Return the (x, y) coordinate for the center point of the cell that contains the specified text.  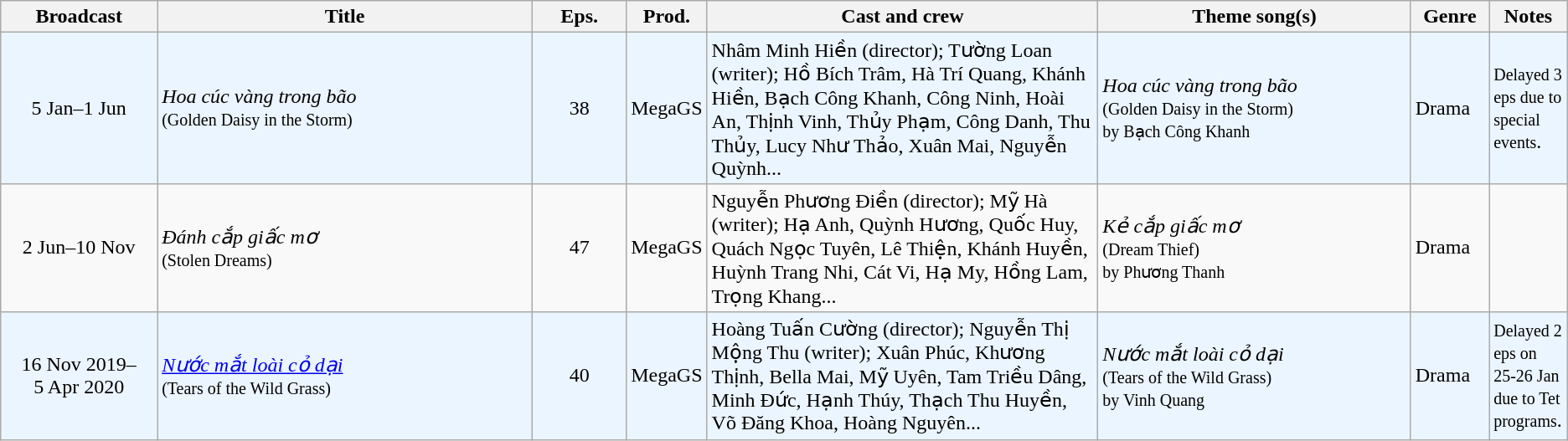
Eps. (580, 17)
Broadcast (79, 17)
47 (580, 248)
Genre (1449, 17)
Nước mắt loài cỏ dại (Tears of the Wild Grass) (345, 376)
Đánh cắp giấc mơ (Stolen Dreams) (345, 248)
Title (345, 17)
40 (580, 376)
16 Nov 2019–5 Apr 2020 (79, 376)
Hoa cúc vàng trong bão (Golden Daisy in the Storm) (345, 109)
Hoa cúc vàng trong bão (Golden Daisy in the Storm)by Bạch Công Khanh (1255, 109)
Cast and crew (903, 17)
Nước mắt loài cỏ dại (Tears of the Wild Grass)by Vinh Quang (1255, 376)
Kẻ cắp giấc mơ (Dream Thief)by Phương Thanh (1255, 248)
Prod. (667, 17)
Notes (1529, 17)
2 Jun–10 Nov (79, 248)
5 Jan–1 Jun (79, 109)
Delayed 3 eps due to special events. (1529, 109)
Delayed 2 eps on 25-26 Jan due to Tet programs. (1529, 376)
Theme song(s) (1255, 17)
38 (580, 109)
